Output the [X, Y] coordinate of the center of the cell containing the given text.  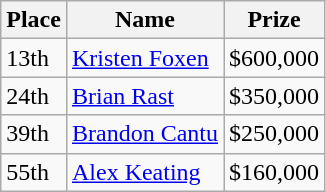
Place [34, 20]
Kristen Foxen [144, 58]
24th [34, 96]
13th [34, 58]
Alex Keating [144, 172]
Brandon Cantu [144, 134]
Brian Rast [144, 96]
$250,000 [274, 134]
Name [144, 20]
$600,000 [274, 58]
55th [34, 172]
$160,000 [274, 172]
39th [34, 134]
Prize [274, 20]
$350,000 [274, 96]
